From the cell containing the given text, extract its center point as (x, y) coordinate. 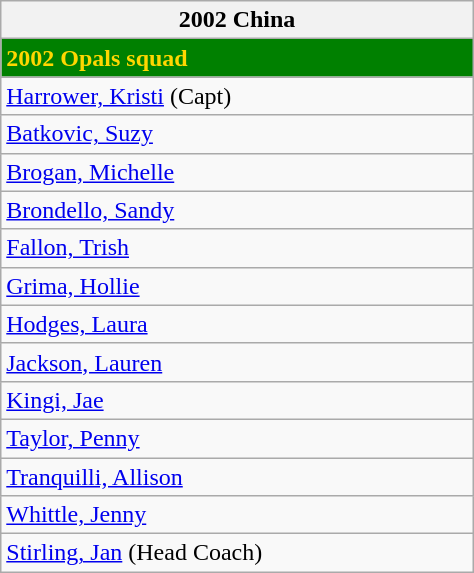
Kingi, Jae (237, 400)
Taylor, Penny (237, 438)
Harrower, Kristi (Capt) (237, 96)
Fallon, Trish (237, 248)
2002 China (237, 20)
Grima, Hollie (237, 286)
Batkovic, Suzy (237, 134)
Hodges, Laura (237, 324)
2002 Opals squad (237, 58)
Tranquilli, Allison (237, 477)
Brogan, Michelle (237, 172)
Whittle, Jenny (237, 515)
Stirling, Jan (Head Coach) (237, 553)
Brondello, Sandy (237, 210)
Jackson, Lauren (237, 362)
